Find where the given text appears and provide that cell's center as [X, Y] coordinate. 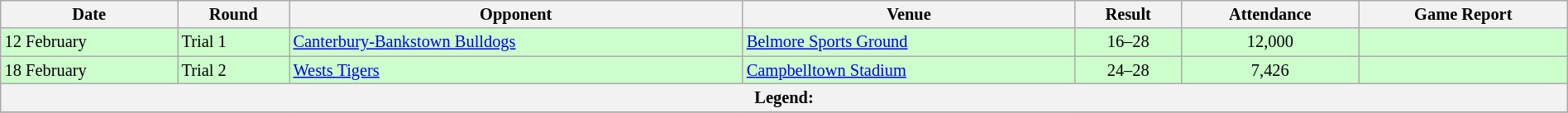
Trial 1 [233, 42]
Campbelltown Stadium [909, 70]
16–28 [1128, 42]
Result [1128, 14]
Belmore Sports Ground [909, 42]
Venue [909, 14]
Attendance [1270, 14]
12 February [89, 42]
Wests Tigers [516, 70]
7,426 [1270, 70]
Round [233, 14]
24–28 [1128, 70]
Legend: [784, 97]
Canterbury-Bankstown Bulldogs [516, 42]
Game Report [1463, 14]
12,000 [1270, 42]
Date [89, 14]
Opponent [516, 14]
Trial 2 [233, 70]
18 February [89, 70]
